Detect which cell encompasses the target text, then output its (X, Y) center coordinate. 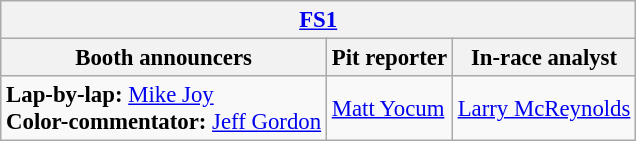
Pit reporter (389, 58)
Lap-by-lap: Mike JoyColor-commentator: Jeff Gordon (164, 108)
Booth announcers (164, 58)
FS1 (318, 20)
Larry McReynolds (544, 108)
In-race analyst (544, 58)
Matt Yocum (389, 108)
